Detect which cell encompasses the target text, then output its (x, y) center coordinate. 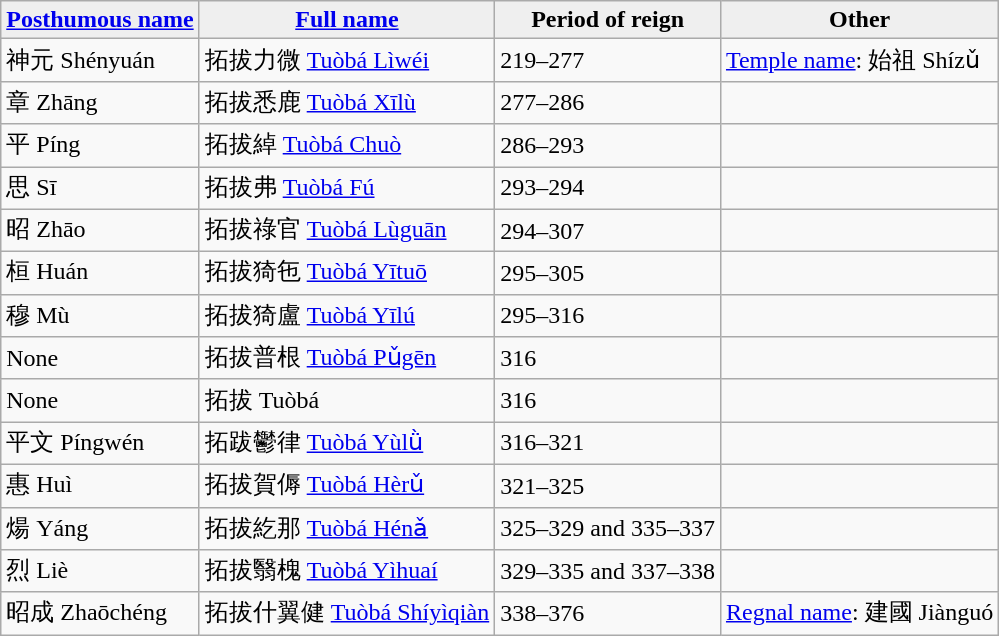
思 Sī (100, 188)
昭 Zhāo (100, 230)
286–293 (608, 146)
拓拔普根 Tuòbá Pǔgēn (347, 358)
277–286 (608, 102)
拓拔猗㐌 Tuòbá Yītuō (347, 274)
拓拔悉鹿 Tuòbá Xīlù (347, 102)
平 Píng (100, 146)
Period of reign (608, 20)
拓拔賀傉 Tuòbá Hèrǔ (347, 486)
321–325 (608, 486)
拓拔 Tuòbá (347, 400)
神元 Shényuán (100, 60)
293–294 (608, 188)
穆 Mù (100, 316)
拓拔力微 Tuòbá Lìwéi (347, 60)
295–305 (608, 274)
拓拔綽 Tuòbá Chuò (347, 146)
295–316 (608, 316)
325–329 and 335–337 (608, 528)
桓 Huán (100, 274)
219–277 (608, 60)
拓拔弗 Tuòbá Fú (347, 188)
316–321 (608, 444)
329–335 and 337–338 (608, 572)
惠 Huì (100, 486)
章 Zhāng (100, 102)
Full name (347, 20)
拓拔翳槐 Tuòbá Yìhuaí (347, 572)
烈 Liè (100, 572)
Regnal name: 建國 Jiànguó (859, 614)
拓拔猗盧 Tuòbá Yīlú (347, 316)
平文 Píngwén (100, 444)
拓跋鬱律 Tuòbá Yùlǜ (347, 444)
拓拔紇那 Tuòbá Hénǎ (347, 528)
338–376 (608, 614)
Temple name: 始祖 Shízǔ (859, 60)
Posthumous name (100, 20)
Other (859, 20)
昭成 Zhaōchéng (100, 614)
294–307 (608, 230)
拓拔祿官 Tuòbá Lùguān (347, 230)
煬 Yáng (100, 528)
拓拔什翼健 Tuòbá Shíyìqiàn (347, 614)
